Scan for the cell matching the given text and deliver its [X, Y] coordinate at center. 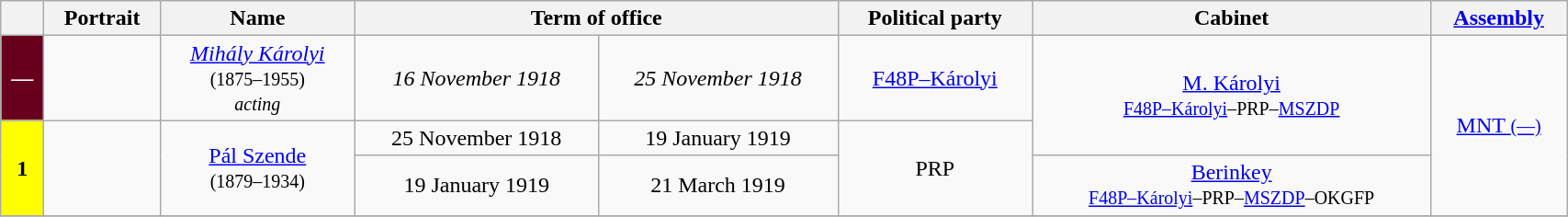
Mihály Károlyi(1875–1955)acting [257, 78]
Pál Szende(1879–1934) [257, 167]
F48P–Károlyi [935, 78]
Assembly [1499, 18]
BerinkeyF48P–Károlyi–PRP–MSZDP–OKGFP [1232, 186]
PRP [935, 167]
MNT (—) [1499, 125]
Name [257, 18]
Term of office [596, 18]
Cabinet [1232, 18]
16 November 1918 [476, 78]
1 [22, 167]
Political party [935, 18]
M. KárolyiF48P–Károlyi–PRP–MSZDP [1232, 96]
21 March 1919 [718, 186]
— [22, 78]
Portrait [102, 18]
